Extract the (X, Y) coordinate from the center of the cell holding the provided text.  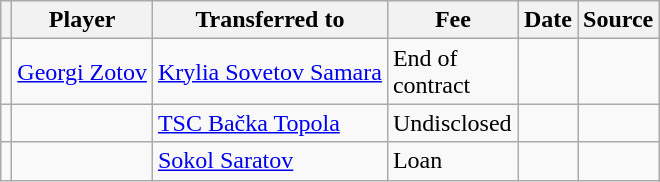
TSC Bačka Topola (270, 123)
Loan (452, 161)
Undisclosed (452, 123)
End of contract (452, 72)
Sokol Saratov (270, 161)
Player (82, 20)
Source (618, 20)
Krylia Sovetov Samara (270, 72)
Transferred to (270, 20)
Date (548, 20)
Georgi Zotov (82, 72)
Fee (452, 20)
